For the text-containing cell, return its midpoint in (x, y) coordinate format. 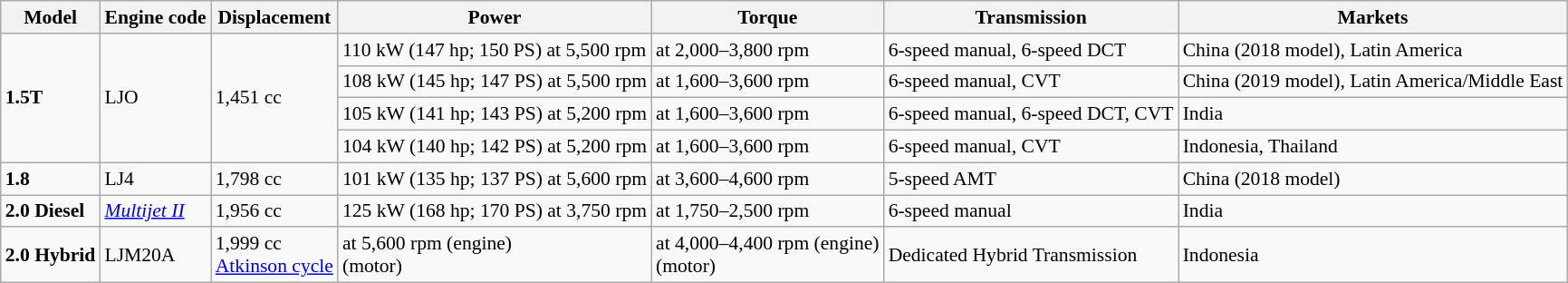
Multijet II (155, 211)
Engine code (155, 17)
108 kW (145 hp; 147 PS) at 5,500 rpm (495, 82)
China (2019 model), Latin America/Middle East (1373, 82)
2.0 Diesel (51, 211)
at 1,750–2,500 rpm (768, 211)
104 kW (140 hp; 142 PS) at 5,200 rpm (495, 147)
LJ4 (155, 179)
Transmission (1031, 17)
1,798 cc (274, 179)
1,451 cc (274, 98)
China (2018 model), Latin America (1373, 50)
Dedicated Hybrid Transmission (1031, 256)
at 3,600–4,600 rpm (768, 179)
2.0 Hybrid (51, 256)
105 kW (141 hp; 143 PS) at 5,200 rpm (495, 114)
125 kW (168 hp; 170 PS) at 3,750 rpm (495, 211)
LJM20A (155, 256)
Power (495, 17)
Displacement (274, 17)
1,999 ccAtkinson cycle (274, 256)
Markets (1373, 17)
6-speed manual, 6-speed DCT (1031, 50)
at 2,000–3,800 rpm (768, 50)
Indonesia, Thailand (1373, 147)
China (2018 model) (1373, 179)
101 kW (135 hp; 137 PS) at 5,600 rpm (495, 179)
1.5T (51, 98)
1,956 cc (274, 211)
Indonesia (1373, 256)
5-speed AMT (1031, 179)
6-speed manual (1031, 211)
LJO (155, 98)
1.8 (51, 179)
110 kW (147 hp; 150 PS) at 5,500 rpm (495, 50)
at 4,000–4,400 rpm (engine) (motor) (768, 256)
6-speed manual, 6-speed DCT, CVT (1031, 114)
Model (51, 17)
at 5,600 rpm (engine) (motor) (495, 256)
Torque (768, 17)
